Extract the [X, Y] coordinate from the center of the cell holding the provided text.  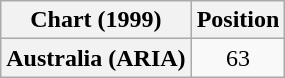
63 [238, 58]
Chart (1999) [96, 20]
Position [238, 20]
Australia (ARIA) [96, 58]
